Output the (X, Y) coordinate of the center of the cell containing the given text.  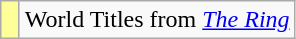
World Titles from The Ring (157, 20)
